Find where the given text appears and provide that cell's center as [x, y] coordinate. 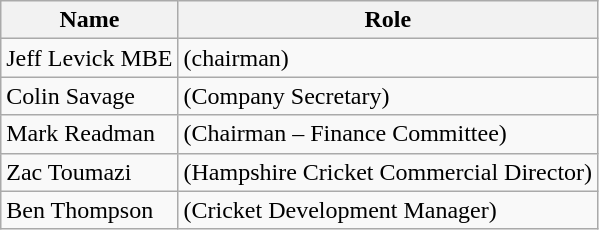
(Company Secretary) [388, 96]
Role [388, 20]
(Chairman – Finance Committee) [388, 134]
Zac Toumazi [90, 172]
Colin Savage [90, 96]
Mark Readman [90, 134]
(Hampshire Cricket Commercial Director) [388, 172]
(chairman) [388, 58]
Ben Thompson [90, 210]
(Cricket Development Manager) [388, 210]
Name [90, 20]
Jeff Levick MBE [90, 58]
